Search for the cell housing the specified text and yield its [x, y] center coordinate. 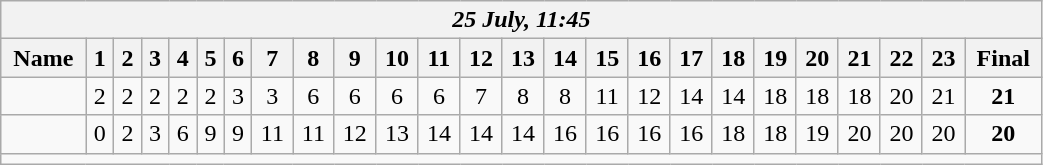
Name [44, 58]
4 [183, 58]
1 [100, 58]
Final [1004, 58]
23 [943, 58]
10 [397, 58]
0 [100, 134]
15 [607, 58]
22 [901, 58]
17 [691, 58]
5 [211, 58]
25 July, 11:45 [522, 20]
